Capture the cell that displays the provided text and extract its [X, Y] central coordinate. 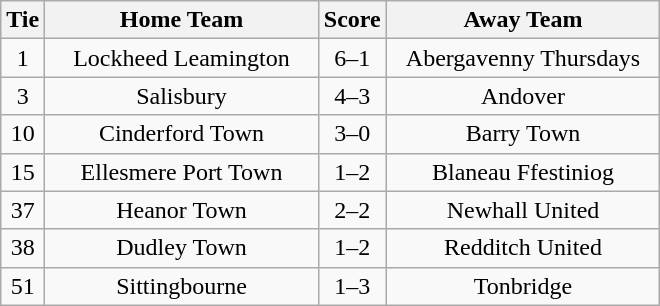
38 [23, 248]
15 [23, 172]
1–3 [352, 286]
Tonbridge [523, 286]
Abergavenny Thursdays [523, 58]
4–3 [352, 96]
Andover [523, 96]
Lockheed Leamington [182, 58]
Heanor Town [182, 210]
Blaneau Ffestiniog [523, 172]
3–0 [352, 134]
3 [23, 96]
37 [23, 210]
Tie [23, 20]
Sittingbourne [182, 286]
Salisbury [182, 96]
2–2 [352, 210]
Ellesmere Port Town [182, 172]
10 [23, 134]
1 [23, 58]
51 [23, 286]
Barry Town [523, 134]
Dudley Town [182, 248]
Home Team [182, 20]
Redditch United [523, 248]
Score [352, 20]
Cinderford Town [182, 134]
6–1 [352, 58]
Newhall United [523, 210]
Away Team [523, 20]
